Return [X, Y] of the center of cell containing provided text 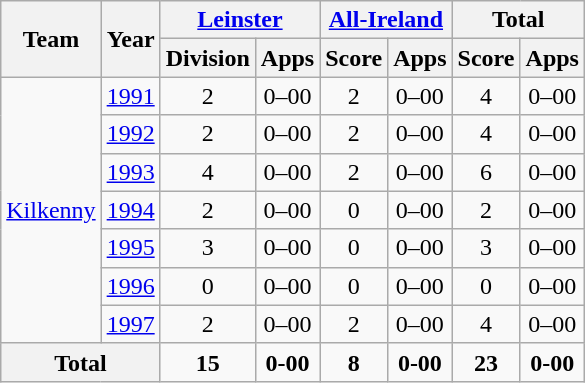
All-Ireland [386, 20]
Division [208, 58]
6 [486, 172]
15 [208, 362]
8 [354, 362]
1994 [130, 210]
1995 [130, 248]
Year [130, 39]
1992 [130, 134]
1997 [130, 324]
1996 [130, 286]
1991 [130, 96]
Kilkenny [51, 210]
Leinster [240, 20]
Team [51, 39]
1993 [130, 172]
23 [486, 362]
